Search for the cell housing the specified text and yield its (X, Y) center coordinate. 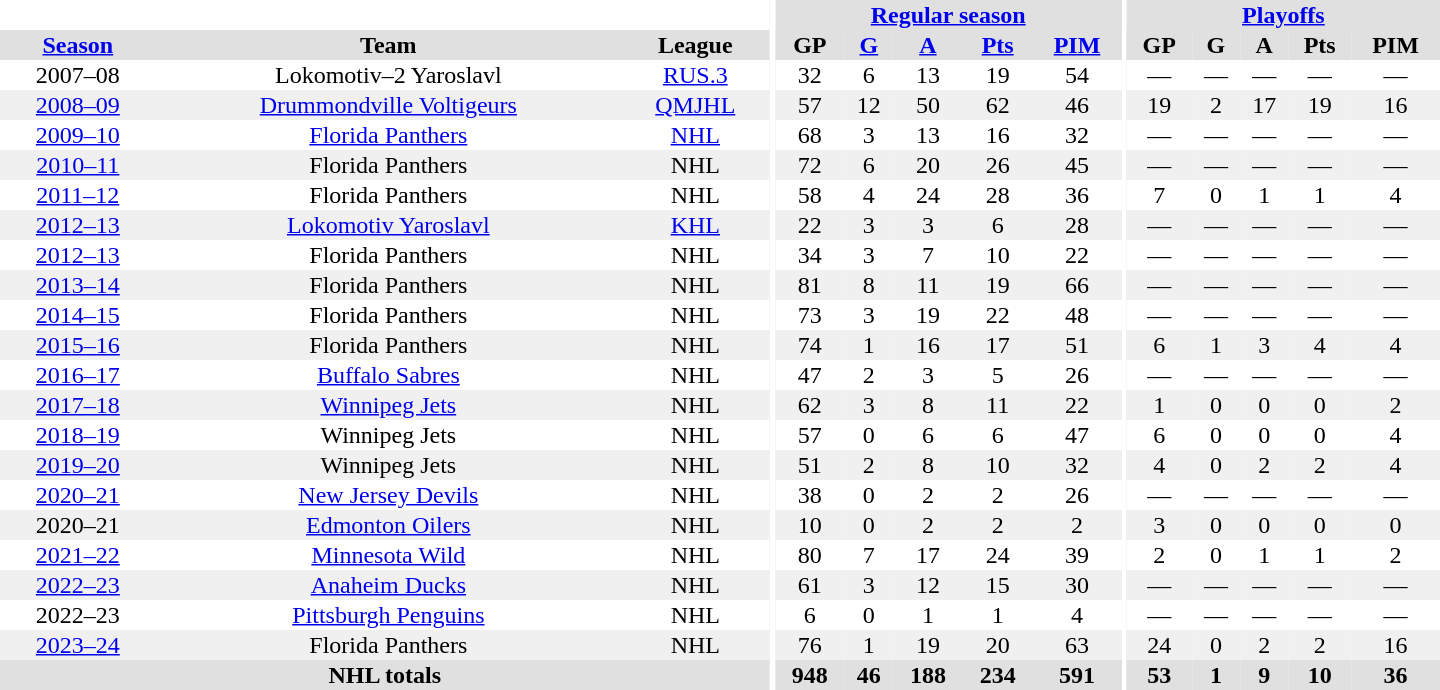
League (696, 45)
38 (810, 495)
5 (998, 375)
2021–22 (78, 555)
9 (1264, 675)
Anaheim Ducks (388, 585)
76 (810, 645)
2023–24 (78, 645)
188 (928, 675)
Buffalo Sabres (388, 375)
234 (998, 675)
63 (1078, 645)
Team (388, 45)
80 (810, 555)
KHL (696, 225)
Lokomotiv–2 Yaroslavl (388, 75)
45 (1078, 165)
Pittsburgh Penguins (388, 615)
Regular season (948, 15)
Season (78, 45)
2009–10 (78, 135)
QMJHL (696, 105)
2011–12 (78, 195)
948 (810, 675)
RUS.3 (696, 75)
2008–09 (78, 105)
66 (1078, 285)
39 (1078, 555)
Drummondville Voltigeurs (388, 105)
2019–20 (78, 465)
68 (810, 135)
New Jersey Devils (388, 495)
15 (998, 585)
53 (1160, 675)
Lokomotiv Yaroslavl (388, 225)
30 (1078, 585)
50 (928, 105)
Playoffs (1284, 15)
73 (810, 315)
2010–11 (78, 165)
2017–18 (78, 405)
2013–14 (78, 285)
74 (810, 345)
58 (810, 195)
2015–16 (78, 345)
61 (810, 585)
Edmonton Oilers (388, 525)
2016–17 (78, 375)
54 (1078, 75)
NHL totals (385, 675)
2014–15 (78, 315)
2007–08 (78, 75)
591 (1078, 675)
48 (1078, 315)
72 (810, 165)
34 (810, 255)
81 (810, 285)
2018–19 (78, 435)
Minnesota Wild (388, 555)
